Output the [X, Y] coordinate of the center of the cell containing the given text.  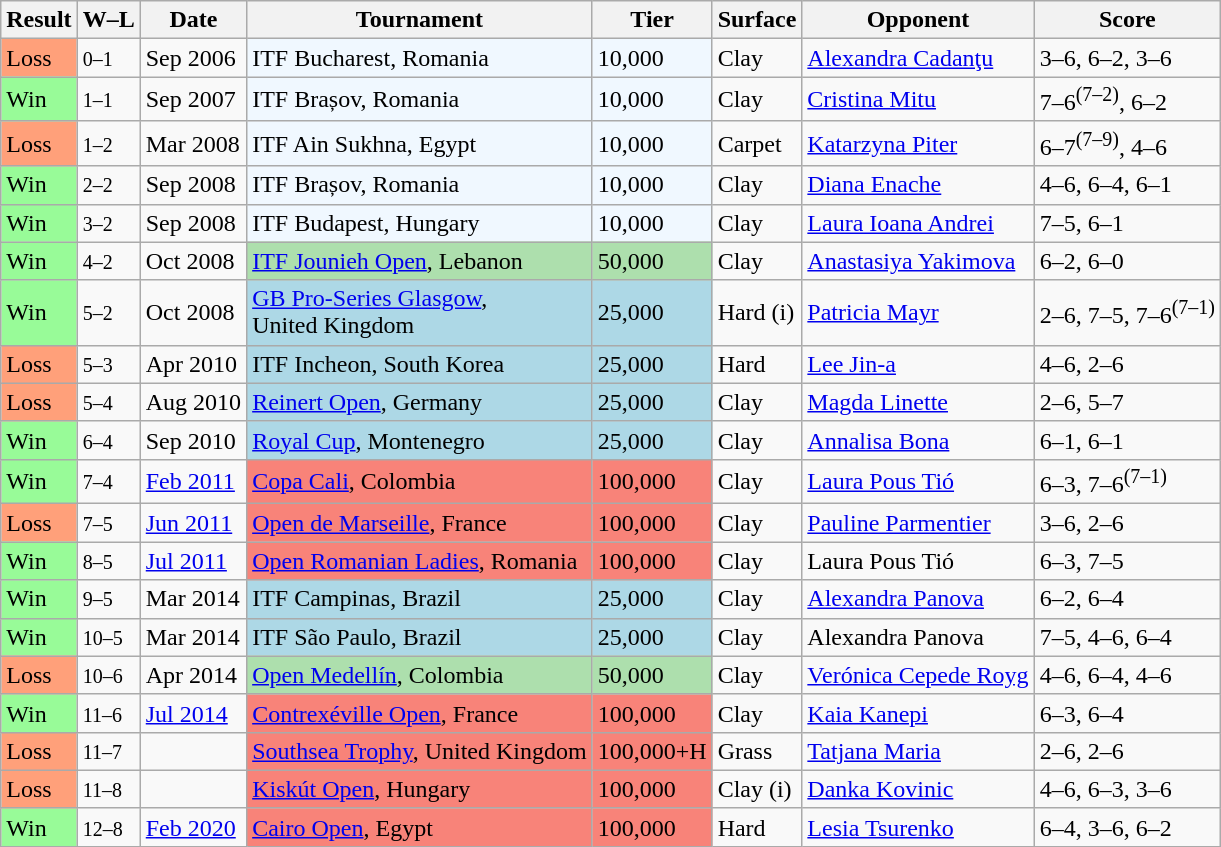
Kaia Kanepi [918, 713]
Reinert Open, Germany [420, 402]
Sep 2010 [193, 440]
6–2, 6–4 [1127, 599]
Result [39, 20]
Magda Linette [918, 402]
Copa Cali, Colombia [420, 482]
Feb 2020 [193, 827]
10–6 [108, 675]
Tournament [420, 20]
Surface [757, 20]
6–3, 7–5 [1127, 561]
Lee Jin-a [918, 364]
Sep 2006 [193, 58]
4–6, 6–4, 6–1 [1127, 185]
11–8 [108, 789]
Open de Marseille, France [420, 523]
6–4 [108, 440]
Patricia Mayr [918, 312]
Carpet [757, 144]
Lesia Tsurenko [918, 827]
2–2 [108, 185]
9–5 [108, 599]
8–5 [108, 561]
Aug 2010 [193, 402]
ITF Campinas, Brazil [420, 599]
Pauline Parmentier [918, 523]
ITF Incheon, South Korea [420, 364]
Open Medellín, Colombia [420, 675]
Cairo Open, Egypt [420, 827]
2–6, 7–5, 7–6(7–1) [1127, 312]
5–4 [108, 402]
Southsea Trophy, United Kingdom [420, 751]
Score [1127, 20]
11–7 [108, 751]
6–1, 6–1 [1127, 440]
Danka Kovinic [918, 789]
Kiskút Open, Hungary [420, 789]
Apr 2014 [193, 675]
Mar 2008 [193, 144]
ITF Budapest, Hungary [420, 223]
6–4, 3–6, 6–2 [1127, 827]
4–6, 6–3, 3–6 [1127, 789]
GB Pro-Series Glasgow, United Kingdom [420, 312]
ITF Ain Sukhna, Egypt [420, 144]
7–6(7–2), 6–2 [1127, 100]
Jul 2014 [193, 713]
Diana Enache [918, 185]
Date [193, 20]
Open Romanian Ladies, Romania [420, 561]
3–6, 6–2, 3–6 [1127, 58]
7–5, 6–1 [1127, 223]
0–1 [108, 58]
Anastasiya Yakimova [918, 261]
Jun 2011 [193, 523]
Opponent [918, 20]
ITF Bucharest, Romania [420, 58]
11–6 [108, 713]
1–1 [108, 100]
Laura Ioana Andrei [918, 223]
Grass [757, 751]
10–5 [108, 637]
Jul 2011 [193, 561]
7–5, 4–6, 6–4 [1127, 637]
ITF São Paulo, Brazil [420, 637]
Alexandra Cadanţu [918, 58]
6–3, 7–6(7–1) [1127, 482]
7–5 [108, 523]
Sep 2007 [193, 100]
12–8 [108, 827]
Katarzyna Piter [918, 144]
Royal Cup, Montenegro [420, 440]
6–2, 6–0 [1127, 261]
2–6, 5–7 [1127, 402]
4–6, 6–4, 4–6 [1127, 675]
Cristina Mitu [918, 100]
4–6, 2–6 [1127, 364]
4–2 [108, 261]
5–2 [108, 312]
Apr 2010 [193, 364]
Verónica Cepede Royg [918, 675]
W–L [108, 20]
3–6, 2–6 [1127, 523]
Clay (i) [757, 789]
7–4 [108, 482]
Tier [652, 20]
1–2 [108, 144]
Hard (i) [757, 312]
Tatjana Maria [918, 751]
6–3, 6–4 [1127, 713]
ITF Jounieh Open, Lebanon [420, 261]
100,000+H [652, 751]
2–6, 2–6 [1127, 751]
6–7(7–9), 4–6 [1127, 144]
Contrexéville Open, France [420, 713]
5–3 [108, 364]
Feb 2011 [193, 482]
Annalisa Bona [918, 440]
3–2 [108, 223]
